Detect which cell encompasses the target text, then output its (X, Y) center coordinate. 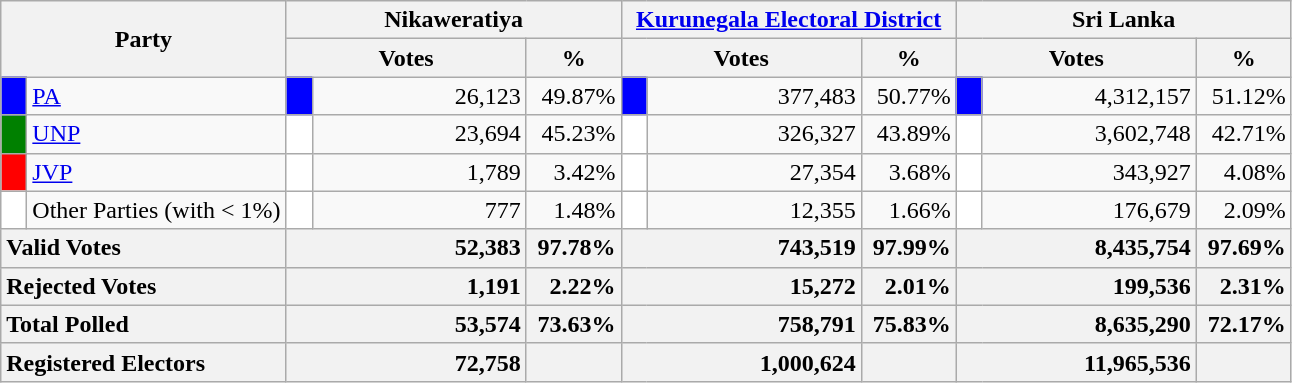
Valid Votes (144, 248)
53,574 (406, 324)
Sri Lanka (1124, 20)
27,354 (754, 172)
777 (419, 210)
199,536 (1076, 286)
Rejected Votes (144, 286)
45.23% (574, 134)
8,635,290 (1076, 324)
73.63% (574, 324)
11,965,536 (1076, 362)
12,355 (754, 210)
Party (144, 39)
1,789 (419, 172)
72,758 (406, 362)
326,327 (754, 134)
26,123 (419, 96)
50.77% (908, 96)
Other Parties (with < 1%) (156, 210)
743,519 (741, 248)
377,483 (754, 96)
3.68% (908, 172)
3.42% (574, 172)
43.89% (908, 134)
97.99% (908, 248)
97.78% (574, 248)
49.87% (574, 96)
75.83% (908, 324)
1,191 (406, 286)
42.71% (1244, 134)
1.48% (574, 210)
52,383 (406, 248)
Total Polled (144, 324)
176,679 (1089, 210)
343,927 (1089, 172)
3,602,748 (1089, 134)
23,694 (419, 134)
51.12% (1244, 96)
PA (156, 96)
97.69% (1244, 248)
UNP (156, 134)
4.08% (1244, 172)
4,312,157 (1089, 96)
8,435,754 (1076, 248)
2.09% (1244, 210)
72.17% (1244, 324)
1,000,624 (741, 362)
Registered Electors (144, 362)
JVP (156, 172)
15,272 (741, 286)
2.22% (574, 286)
Nikaweratiya (454, 20)
2.01% (908, 286)
758,791 (741, 324)
2.31% (1244, 286)
1.66% (908, 210)
Kurunegala Electoral District (788, 20)
